Locate the cell with the specified text and output its [X, Y] center coordinate. 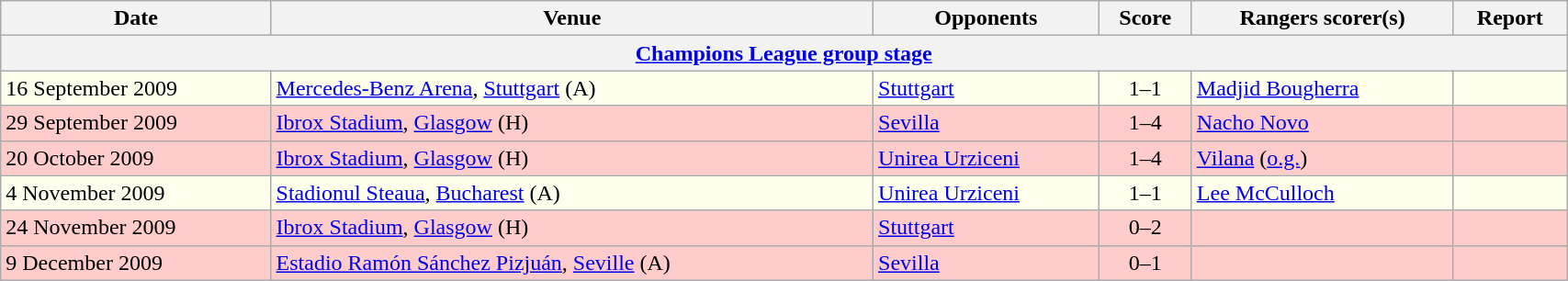
Lee McCulloch [1323, 193]
0–2 [1145, 228]
20 October 2009 [136, 158]
16 September 2009 [136, 88]
Mercedes-Benz Arena, Stuttgart (A) [572, 88]
Rangers scorer(s) [1323, 18]
Madjid Bougherra [1323, 88]
4 November 2009 [136, 193]
Vilana (o.g.) [1323, 158]
Stadionul Steaua, Bucharest (A) [572, 193]
Report [1510, 18]
0–1 [1145, 263]
Date [136, 18]
29 September 2009 [136, 123]
Nacho Novo [1323, 123]
Venue [572, 18]
Score [1145, 18]
24 November 2009 [136, 228]
Opponents [987, 18]
9 December 2009 [136, 263]
Champions League group stage [784, 53]
Estadio Ramón Sánchez Pizjuán, Seville (A) [572, 263]
